Determine the [x, y] coordinate at the center of the cell enclosing the given text.  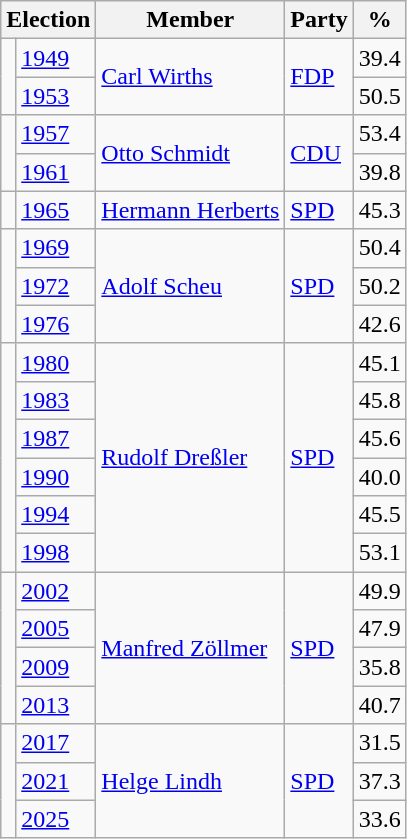
45.8 [380, 400]
Party [319, 20]
1965 [56, 210]
1949 [56, 58]
Election [48, 20]
Helge Lindh [190, 781]
2025 [56, 819]
40.0 [380, 477]
CDU [319, 153]
1983 [56, 400]
50.2 [380, 286]
53.4 [380, 134]
50.4 [380, 248]
45.1 [380, 362]
50.5 [380, 96]
39.4 [380, 58]
53.1 [380, 553]
Otto Schmidt [190, 153]
45.5 [380, 515]
Carl Wirths [190, 77]
FDP [319, 77]
35.8 [380, 667]
1961 [56, 172]
2002 [56, 591]
45.6 [380, 438]
39.8 [380, 172]
47.9 [380, 629]
2013 [56, 705]
1998 [56, 553]
49.9 [380, 591]
1972 [56, 286]
37.3 [380, 781]
Manfred Zöllmer [190, 648]
% [380, 20]
45.3 [380, 210]
1990 [56, 477]
Member [190, 20]
1976 [56, 324]
1953 [56, 96]
1994 [56, 515]
33.6 [380, 819]
42.6 [380, 324]
40.7 [380, 705]
1969 [56, 248]
1987 [56, 438]
2009 [56, 667]
2017 [56, 743]
Rudolf Dreßler [190, 457]
2021 [56, 781]
1957 [56, 134]
2005 [56, 629]
Adolf Scheu [190, 286]
31.5 [380, 743]
1980 [56, 362]
Hermann Herberts [190, 210]
